Identify which cell holds the provided text, then report its [X, Y] central coordinate. 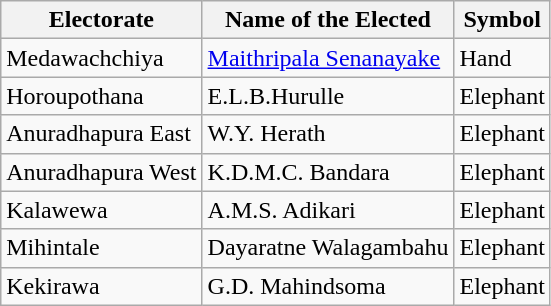
Kekirawa [102, 286]
Mihintale [102, 248]
Hand [502, 58]
K.D.M.C. Bandara [328, 172]
Medawachchiya [102, 58]
Symbol [502, 20]
W.Y. Herath [328, 134]
G.D. Mahindsoma [328, 286]
Kalawewa [102, 210]
Anuradhapura West [102, 172]
Electorate [102, 20]
E.L.B.Hurulle [328, 96]
Anuradhapura East [102, 134]
Name of the Elected [328, 20]
A.M.S. Adikari [328, 210]
Dayaratne Walagambahu [328, 248]
Horoupothana [102, 96]
Maithripala Senanayake [328, 58]
